Capture the cell that displays the provided text and extract its (x, y) central coordinate. 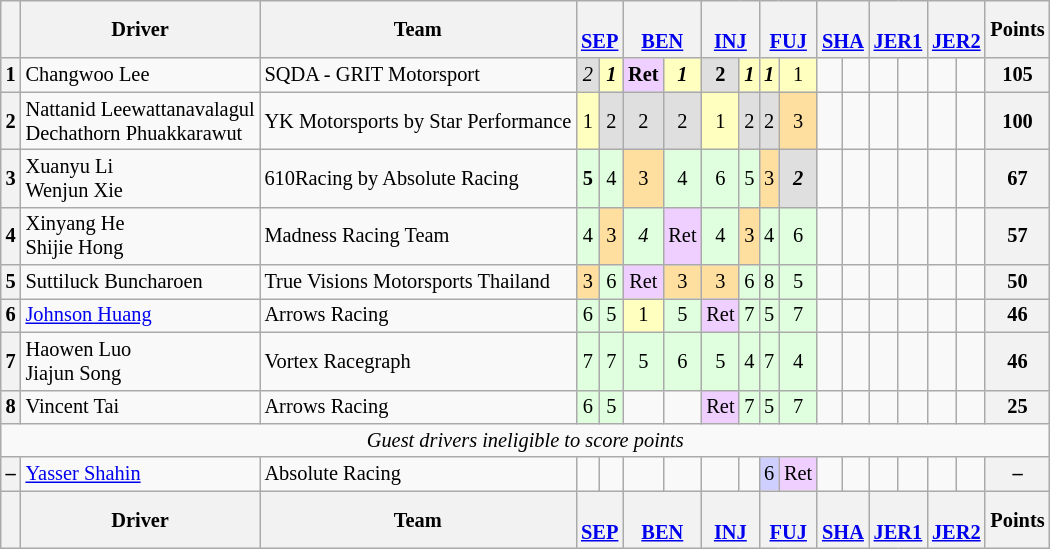
67 (1017, 178)
Xinyang He Shijie Hong (140, 236)
Absolute Racing (418, 474)
Haowen Luo Jiajun Song (140, 361)
Suttiluck Buncharoen (140, 282)
610Racing by Absolute Racing (418, 178)
YK Motorsports by Star Performance (418, 121)
Madness Racing Team (418, 236)
Xuanyu Li Wenjun Xie (140, 178)
Guest drivers ineligible to score points (526, 440)
True Visions Motorsports Thailand (418, 282)
100 (1017, 121)
Vincent Tai (140, 407)
Yasser Shahin (140, 474)
Nattanid Leewattanavalagul Dechathorn Phuakkarawut (140, 121)
SQDA - GRIT Motorsport (418, 75)
105 (1017, 75)
57 (1017, 236)
Changwoo Lee (140, 75)
50 (1017, 282)
Vortex Racegraph (418, 361)
25 (1017, 407)
Johnson Huang (140, 315)
